Return the (x, y) coordinate for the center point of the cell that contains the specified text.  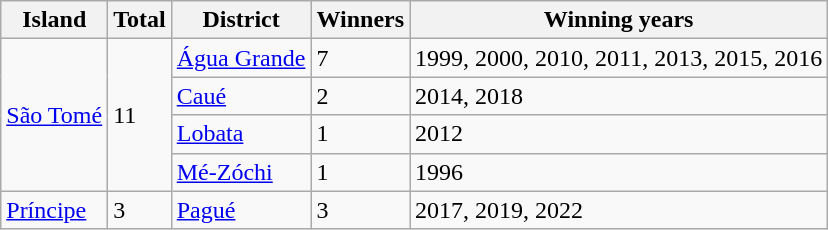
2012 (619, 134)
7 (360, 58)
District (241, 20)
11 (140, 115)
São Tomé (54, 115)
2017, 2019, 2022 (619, 210)
1996 (619, 172)
Total (140, 20)
Água Grande (241, 58)
Island (54, 20)
2 (360, 96)
1999, 2000, 2010, 2011, 2013, 2015, 2016 (619, 58)
Pagué (241, 210)
2014, 2018 (619, 96)
Winners (360, 20)
Lobata (241, 134)
Príncipe (54, 210)
Mé-Zóchi (241, 172)
Caué (241, 96)
Winning years (619, 20)
